Output the [X, Y] coordinate of the center of the cell containing the given text.  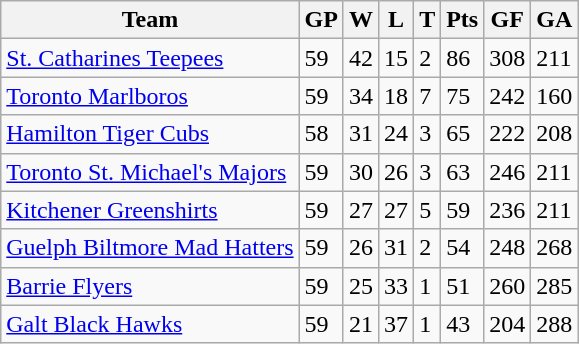
268 [554, 248]
Kitchener Greenshirts [150, 210]
GP [321, 20]
204 [508, 324]
Hamilton Tiger Cubs [150, 134]
15 [396, 58]
51 [462, 286]
208 [554, 134]
30 [360, 172]
Pts [462, 20]
Team [150, 20]
7 [428, 96]
34 [360, 96]
GA [554, 20]
5 [428, 210]
18 [396, 96]
246 [508, 172]
37 [396, 324]
Toronto Marlboros [150, 96]
42 [360, 58]
308 [508, 58]
43 [462, 324]
222 [508, 134]
21 [360, 324]
65 [462, 134]
L [396, 20]
86 [462, 58]
24 [396, 134]
W [360, 20]
236 [508, 210]
St. Catharines Teepees [150, 58]
260 [508, 286]
Barrie Flyers [150, 286]
288 [554, 324]
75 [462, 96]
242 [508, 96]
GF [508, 20]
T [428, 20]
58 [321, 134]
285 [554, 286]
Galt Black Hawks [150, 324]
33 [396, 286]
Toronto St. Michael's Majors [150, 172]
54 [462, 248]
63 [462, 172]
Guelph Biltmore Mad Hatters [150, 248]
160 [554, 96]
25 [360, 286]
248 [508, 248]
